Determine the (x, y) coordinate at the center of the cell enclosing the given text.  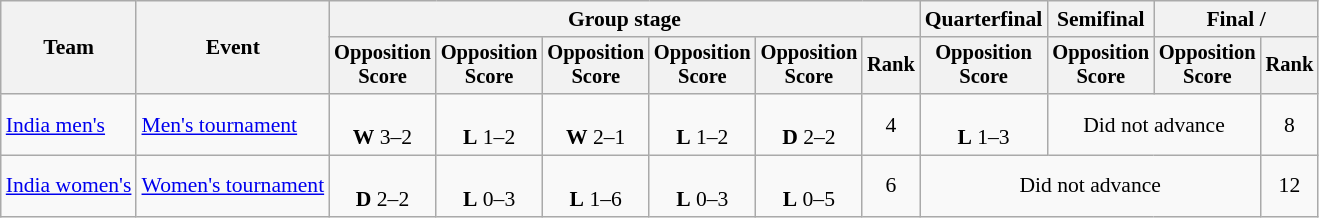
Event (232, 48)
Quarterfinal (984, 19)
Team (69, 48)
Men's tournament (232, 124)
8 (1290, 124)
L 1–6 (596, 186)
6 (891, 186)
India men's (69, 124)
W 2–1 (596, 124)
India women's (69, 186)
Final / (1236, 19)
W 3–2 (382, 124)
4 (891, 124)
L 0–5 (810, 186)
12 (1290, 186)
Group stage (624, 19)
Semifinal (1100, 19)
Women's tournament (232, 186)
L 1–3 (984, 124)
